For the text-containing cell, return its midpoint in [x, y] coordinate format. 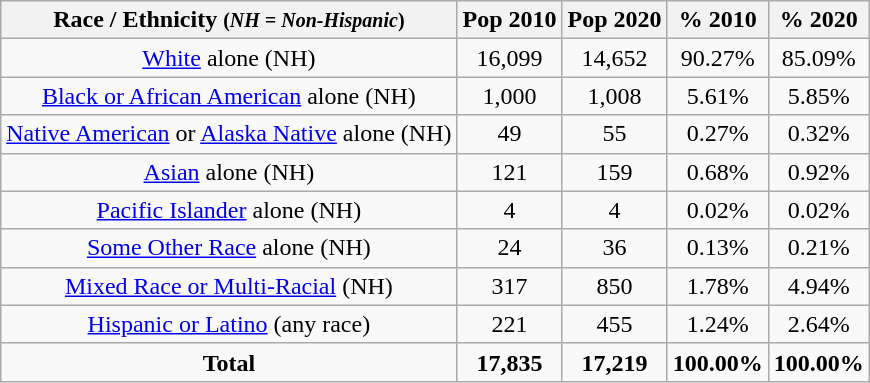
455 [614, 324]
0.68% [718, 172]
121 [510, 172]
221 [510, 324]
1.24% [718, 324]
0.27% [718, 134]
159 [614, 172]
36 [614, 248]
0.32% [818, 134]
317 [510, 286]
850 [614, 286]
49 [510, 134]
1,000 [510, 96]
1.78% [718, 286]
Black or African American alone (NH) [229, 96]
0.13% [718, 248]
24 [510, 248]
Race / Ethnicity (NH = Non-Hispanic) [229, 20]
Hispanic or Latino (any race) [229, 324]
14,652 [614, 58]
Mixed Race or Multi-Racial (NH) [229, 286]
55 [614, 134]
Native American or Alaska Native alone (NH) [229, 134]
Total [229, 362]
90.27% [718, 58]
% 2010 [718, 20]
White alone (NH) [229, 58]
85.09% [818, 58]
16,099 [510, 58]
5.85% [818, 96]
2.64% [818, 324]
Asian alone (NH) [229, 172]
0.92% [818, 172]
4.94% [818, 286]
17,835 [510, 362]
17,219 [614, 362]
5.61% [718, 96]
Pop 2010 [510, 20]
Pop 2020 [614, 20]
Pacific Islander alone (NH) [229, 210]
1,008 [614, 96]
0.21% [818, 248]
Some Other Race alone (NH) [229, 248]
% 2020 [818, 20]
